Identify which cell holds the provided text, then report its [x, y] central coordinate. 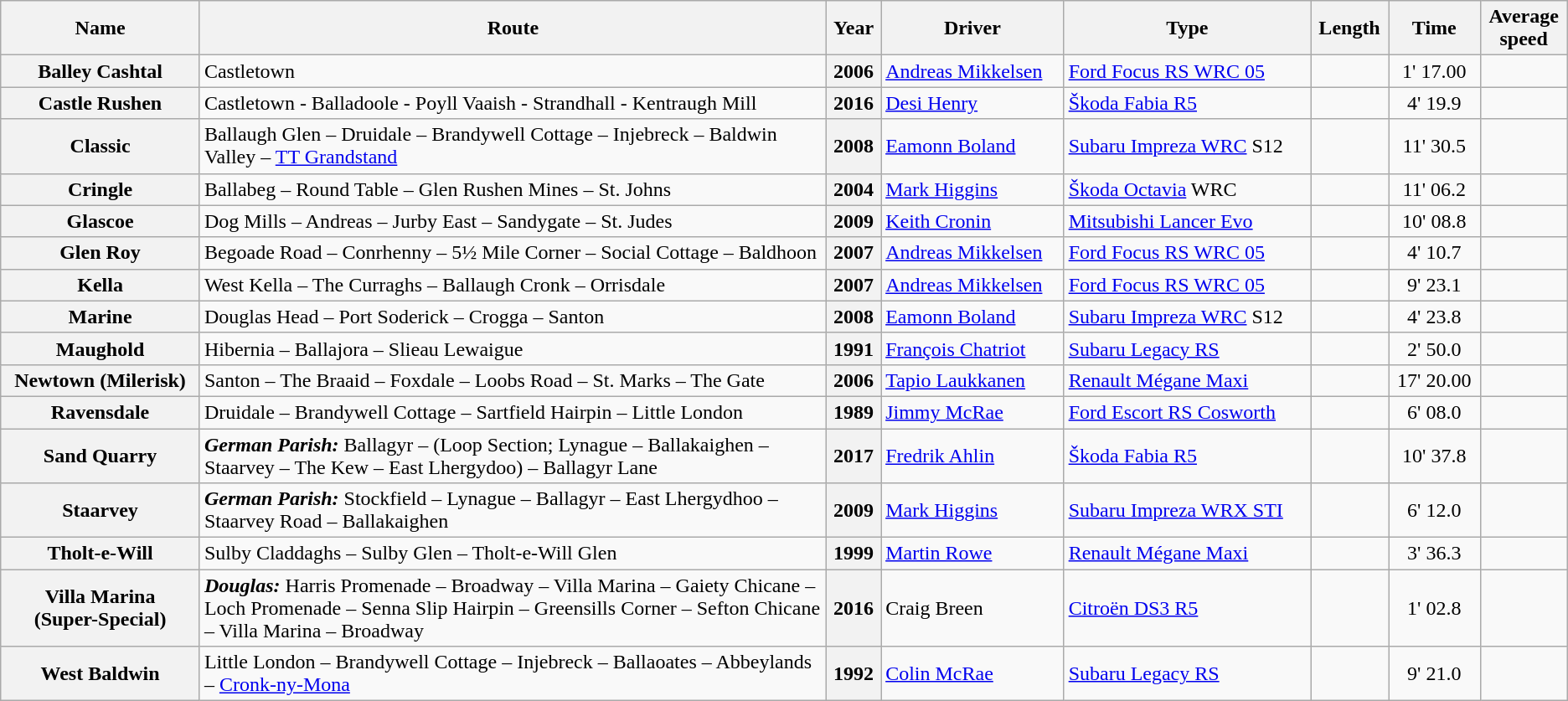
10' 08.8 [1435, 221]
Ballabeg – Round Table – Glen Rushen Mines – St. Johns [513, 189]
Castle Rushen [101, 103]
1989 [854, 412]
9' 21.0 [1435, 673]
Druidale – Brandywell Cottage – Sartfield Hairpin – Little London [513, 412]
German Parish: Stockfield – Lynague – Ballagyr – East Lhergydhoo – Staarvey Road – Ballakaighen [513, 511]
Name [101, 28]
Marine [101, 317]
Ravensdale [101, 412]
11' 30.5 [1435, 146]
11' 06.2 [1435, 189]
Škoda Octavia WRC [1187, 189]
6' 08.0 [1435, 412]
Sand Quarry [101, 456]
Ford Escort RS Cosworth [1187, 412]
2017 [854, 456]
Time [1435, 28]
17' 20.00 [1435, 380]
1999 [854, 554]
Driver [973, 28]
Averagespeed [1524, 28]
Fredrik Ahlin [973, 456]
4' 10.7 [1435, 253]
4' 19.9 [1435, 103]
François Chatriot [973, 348]
2' 50.0 [1435, 348]
Tholt-e-Will [101, 554]
West Baldwin [101, 673]
Jimmy McRae [973, 412]
Route [513, 28]
3' 36.3 [1435, 554]
Mitsubishi Lancer Evo [1187, 221]
Villa Marina (Super-Special) [101, 608]
Glen Roy [101, 253]
Citroën DS3 R5 [1187, 608]
Type [1187, 28]
Colin McRae [973, 673]
Hibernia – Ballajora – Slieau Lewaigue [513, 348]
Balley Cashtal [101, 71]
Glascoe [101, 221]
Year [854, 28]
6' 12.0 [1435, 511]
Castletown - Balladoole - Poyll Vaaish - Strandhall - Kentraugh Mill [513, 103]
Begoade Road – Conrhenny – 5½ Mile Corner – Social Cottage – Baldhoon [513, 253]
1' 02.8 [1435, 608]
Subaru Impreza WRX STI [1187, 511]
10' 37.8 [1435, 456]
Kella [101, 285]
1991 [854, 348]
4' 23.8 [1435, 317]
1992 [854, 673]
Cringle [101, 189]
Castletown [513, 71]
1' 17.00 [1435, 71]
Tapio Laukkanen [973, 380]
Ballaugh Glen – Druidale – Brandywell Cottage – Injebreck – Baldwin Valley – TT Grandstand [513, 146]
Sulby Claddaghs – Sulby Glen – Tholt-e-Will Glen [513, 554]
Santon – The Braaid – Foxdale – Loobs Road – St. Marks – The Gate [513, 380]
Staarvey [101, 511]
Newtown (Milerisk) [101, 380]
Length [1350, 28]
German Parish: Ballagyr – (Loop Section; Lynague – Ballakaighen – Staarvey – The Kew – East Lhergydoo) – Ballagyr Lane [513, 456]
Little London – Brandywell Cottage – Injebreck – Ballaoates – Abbeylands – Cronk-ny-Mona [513, 673]
Dog Mills – Andreas – Jurby East – Sandygate – St. Judes [513, 221]
West Kella – The Curraghs – Ballaugh Cronk – Orrisdale [513, 285]
2004 [854, 189]
Classic [101, 146]
Maughold [101, 348]
9' 23.1 [1435, 285]
Martin Rowe [973, 554]
Keith Cronin [973, 221]
Craig Breen [973, 608]
Douglas Head – Port Soderick – Crogga – Santon [513, 317]
Desi Henry [973, 103]
